Identify which cell holds the provided text, then report its (X, Y) central coordinate. 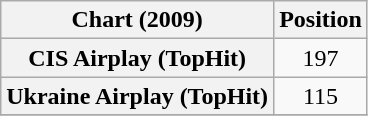
CIS Airplay (TopHit) (138, 58)
Chart (2009) (138, 20)
115 (321, 96)
Position (321, 20)
Ukraine Airplay (TopHit) (138, 96)
197 (321, 58)
